Provide the (x, y) coordinate of the cell's center where the given text is located.  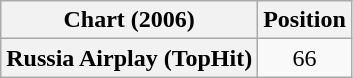
Chart (2006) (130, 20)
Position (305, 20)
Russia Airplay (TopHit) (130, 58)
66 (305, 58)
